Determine the [X, Y] coordinate at the center of the cell enclosing the given text.  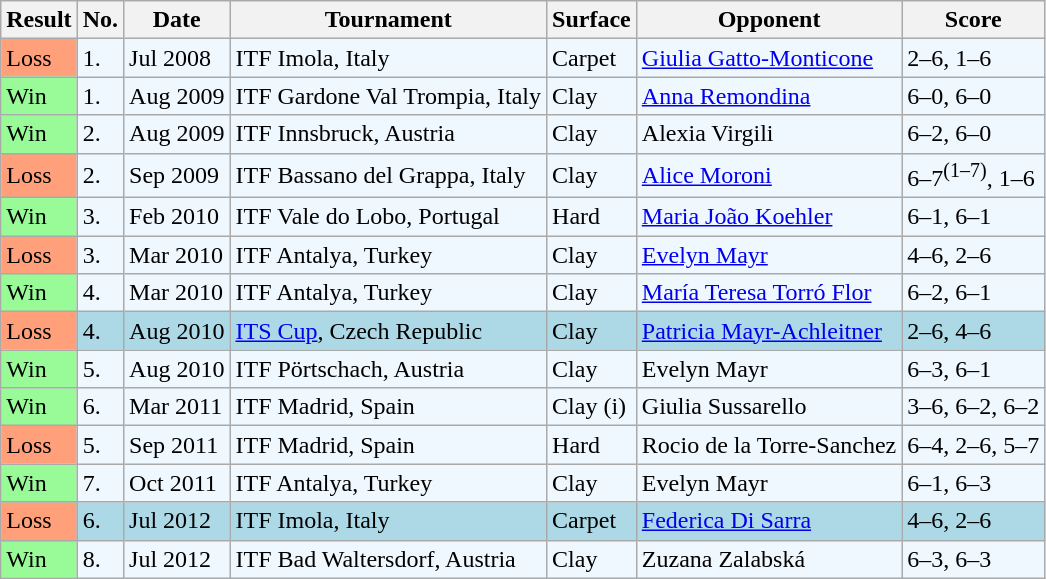
6–1, 6–3 [974, 483]
Mar 2011 [177, 407]
Clay (i) [592, 407]
Oct 2011 [177, 483]
Date [177, 20]
Zuzana Zalabská [769, 559]
3–6, 6–2, 6–2 [974, 407]
ITF Gardone Val Trompia, Italy [388, 96]
Alexia Virgili [769, 134]
Anna Remondina [769, 96]
Sep 2009 [177, 176]
Sep 2011 [177, 445]
ITF Bassano del Grappa, Italy [388, 176]
Score [974, 20]
Rocio de la Torre-Sanchez [769, 445]
Jul 2008 [177, 58]
6–3, 6–1 [974, 369]
2–6, 4–6 [974, 331]
Maria João Koehler [769, 217]
Patricia Mayr-Achleitner [769, 331]
6–3, 6–3 [974, 559]
ITS Cup, Czech Republic [388, 331]
No. [100, 20]
6–1, 6–1 [974, 217]
Result [39, 20]
2–6, 1–6 [974, 58]
Giulia Sussarello [769, 407]
Surface [592, 20]
ITF Bad Waltersdorf, Austria [388, 559]
Tournament [388, 20]
Opponent [769, 20]
6–2, 6–0 [974, 134]
Feb 2010 [177, 217]
Alice Moroni [769, 176]
ITF Vale do Lobo, Portugal [388, 217]
6–4, 2–6, 5–7 [974, 445]
María Teresa Torró Flor [769, 293]
8. [100, 559]
6–7(1–7), 1–6 [974, 176]
6–2, 6–1 [974, 293]
ITF Innsbruck, Austria [388, 134]
7. [100, 483]
6–0, 6–0 [974, 96]
Federica Di Sarra [769, 521]
Giulia Gatto-Monticone [769, 58]
ITF Pörtschach, Austria [388, 369]
